Capture the cell that displays the provided text and extract its (X, Y) central coordinate. 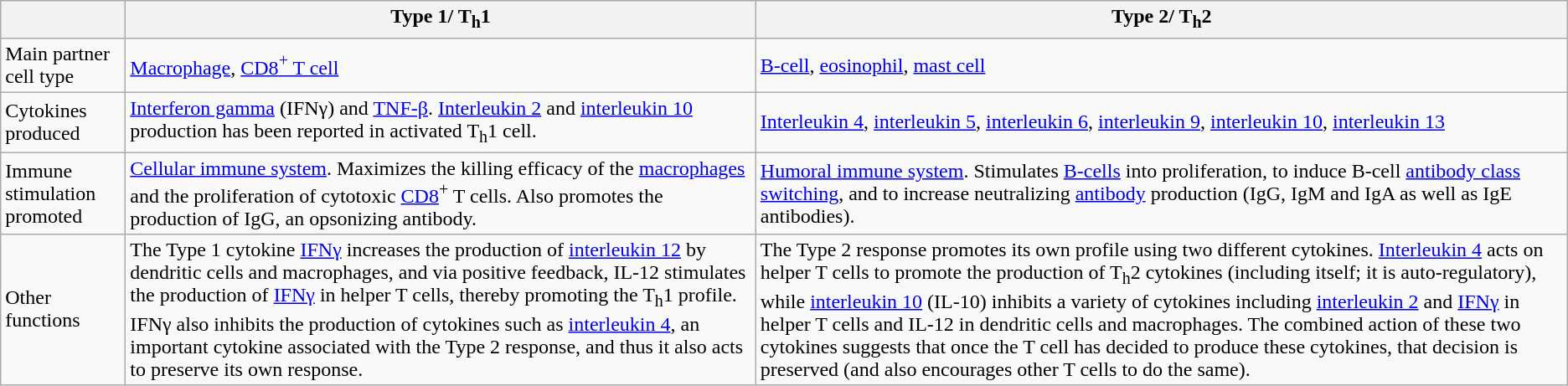
B-cell, eosinophil, mast cell (1161, 65)
Type 1/ Th1 (441, 19)
Cytokines produced (64, 122)
Interleukin 4, interleukin 5, interleukin 6, interleukin 9, interleukin 10, interleukin 13 (1161, 122)
Macrophage, CD8+ T cell (441, 65)
Type 2/ Th2 (1161, 19)
Other functions (64, 310)
Interferon gamma (IFNγ) and TNF-β. Interleukin 2 and interleukin 10 production has been reported in activated Th1 cell. (441, 122)
Immune stimulation promoted (64, 194)
Main partner cell type (64, 65)
